Detect which cell encompasses the target text, then output its [x, y] center coordinate. 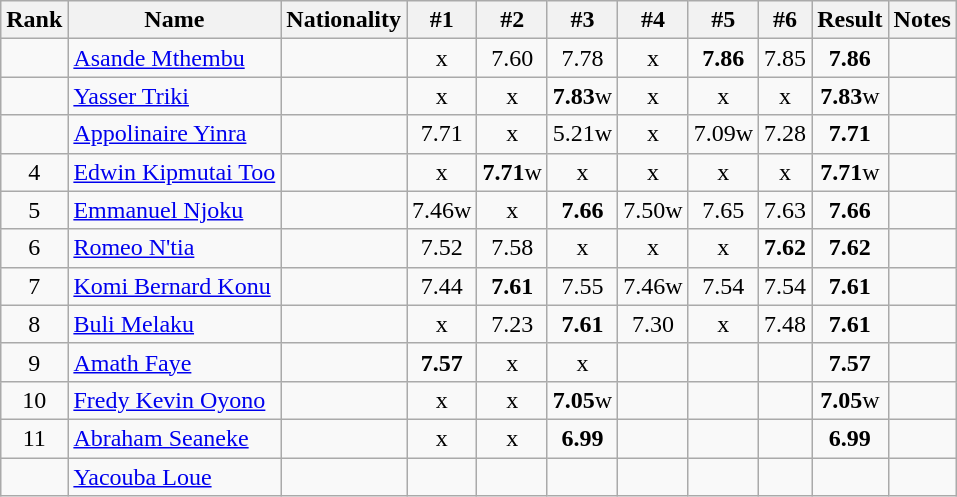
7.52 [442, 248]
8 [34, 324]
Edwin Kipmutai Too [174, 172]
Notes [922, 20]
Komi Bernard Konu [174, 286]
7.63 [786, 210]
7.44 [442, 286]
7.55 [582, 286]
#2 [512, 20]
#4 [653, 20]
Yasser Triki [174, 96]
7 [34, 286]
5 [34, 210]
Buli Melaku [174, 324]
9 [34, 362]
7.58 [512, 248]
Rank [34, 20]
11 [34, 438]
7.50w [653, 210]
7.85 [786, 58]
Romeo N'tia [174, 248]
7.28 [786, 134]
Asande Mthembu [174, 58]
Emmanuel Njoku [174, 210]
Amath Faye [174, 362]
Abraham Seaneke [174, 438]
Result [850, 20]
10 [34, 400]
6 [34, 248]
7.48 [786, 324]
#6 [786, 20]
Name [174, 20]
#3 [582, 20]
7.23 [512, 324]
#5 [723, 20]
Appolinaire Yinra [174, 134]
7.78 [582, 58]
Fredy Kevin Oyono [174, 400]
5.21w [582, 134]
7.09w [723, 134]
7.65 [723, 210]
Yacouba Loue [174, 477]
7.30 [653, 324]
7.60 [512, 58]
Nationality [344, 20]
#1 [442, 20]
4 [34, 172]
